Capture the cell that displays the provided text and extract its (X, Y) central coordinate. 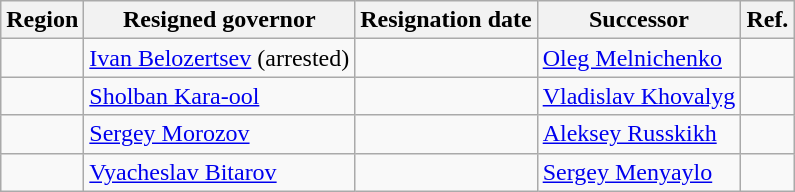
Oleg Melnichenko (639, 58)
Ivan Belozertsev (arrested) (220, 58)
Region (42, 20)
Vyacheslav Bitarov (220, 172)
Sergey Menyaylo (639, 172)
Sholban Kara-ool (220, 96)
Resigned governor (220, 20)
Successor (639, 20)
Ref. (768, 20)
Aleksey Russkikh (639, 134)
Sergey Morozov (220, 134)
Vladislav Khovalyg (639, 96)
Resignation date (446, 20)
